Pinpoint the cell where the given text exists, returning its (x, y) midpoint coordinate. 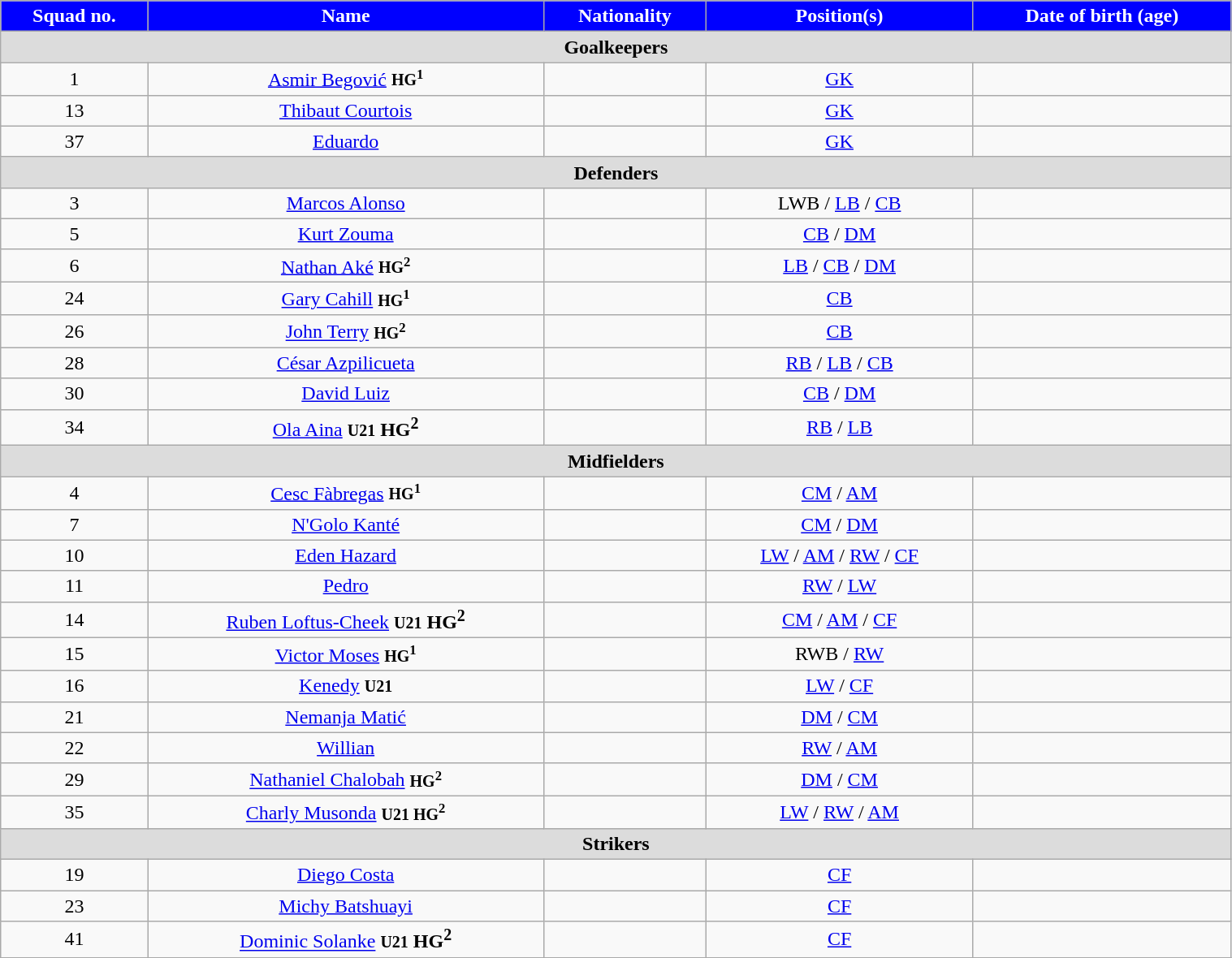
Nemanja Matić (346, 717)
3 (75, 203)
Position(s) (840, 16)
David Luiz (346, 394)
N'Golo Kanté (346, 524)
7 (75, 524)
16 (75, 686)
Nathaniel Chalobah HG2 (346, 779)
Ruben Loftus-Cheek U21 HG2 (346, 620)
Pedro (346, 586)
Midfielders (616, 461)
Kurt Zouma (346, 234)
Strikers (616, 844)
Nathan Aké HG2 (346, 265)
Eden Hazard (346, 555)
41 (75, 940)
CM / DM (840, 524)
CM / AM (840, 493)
Squad no. (75, 16)
35 (75, 812)
CM / AM / CF (840, 620)
Charly Musonda U21 HG2 (346, 812)
Asmir Begović HG1 (346, 79)
RWB / RW (840, 654)
Cesc Fàbregas HG1 (346, 493)
Kenedy U21 (346, 686)
4 (75, 493)
RW / AM (840, 748)
14 (75, 620)
10 (75, 555)
Michy Batshuayi (346, 906)
Goalkeepers (616, 47)
34 (75, 427)
24 (75, 299)
RB / LB / CB (840, 363)
John Terry HG2 (346, 331)
LB / CB / DM (840, 265)
RB / LB (840, 427)
22 (75, 748)
23 (75, 906)
Ola Aina U21 HG2 (346, 427)
Gary Cahill HG1 (346, 299)
LW / CF (840, 686)
Eduardo (346, 141)
Name (346, 16)
6 (75, 265)
28 (75, 363)
37 (75, 141)
11 (75, 586)
13 (75, 110)
5 (75, 234)
RW / LW (840, 586)
15 (75, 654)
30 (75, 394)
Defenders (616, 172)
LW / AM / RW / CF (840, 555)
Dominic Solanke U21 HG2 (346, 940)
29 (75, 779)
Thibaut Courtois (346, 110)
Date of birth (age) (1102, 16)
Willian (346, 748)
19 (75, 875)
Diego Costa (346, 875)
26 (75, 331)
21 (75, 717)
LWB / LB / CB (840, 203)
Nationality (625, 16)
César Azpilicueta (346, 363)
LW / RW / AM (840, 812)
Victor Moses HG1 (346, 654)
1 (75, 79)
Marcos Alonso (346, 203)
